Identify which cell holds the provided text, then report its (x, y) central coordinate. 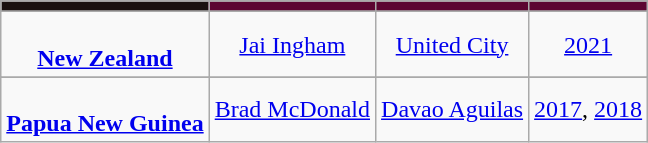
Brad McDonald (292, 110)
Jai Ingham (292, 44)
Papua New Guinea (105, 110)
United City (452, 44)
2017, 2018 (588, 110)
2021 (588, 44)
New Zealand (105, 44)
Davao Aguilas (452, 110)
